Find where the given text appears and provide that cell's center as (X, Y) coordinate. 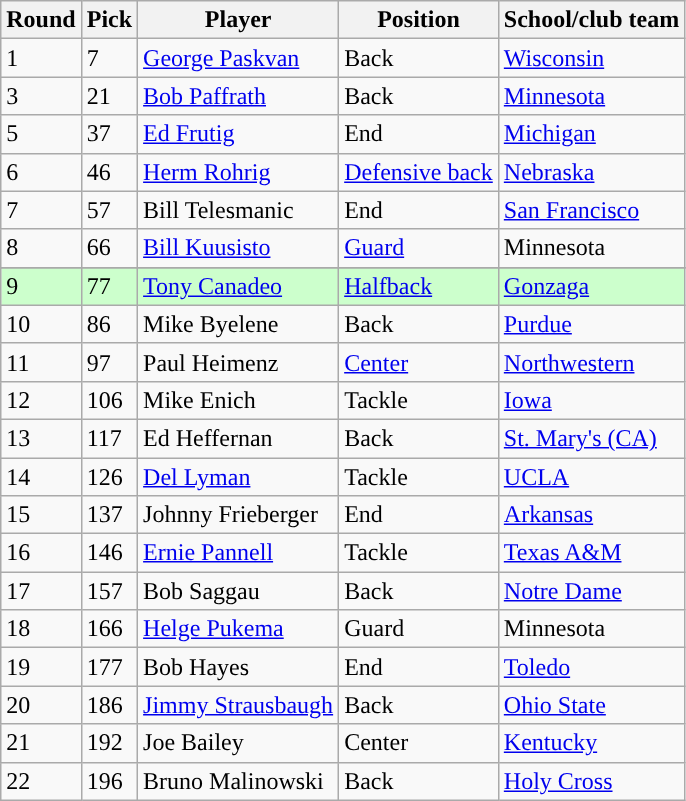
Ed Frutig (238, 134)
16 (41, 553)
117 (109, 438)
Herm Rohrig (238, 172)
Ernie Pannell (238, 553)
10 (41, 324)
Position (419, 20)
177 (109, 667)
Bob Hayes (238, 667)
St. Mary's (CA) (591, 438)
57 (109, 210)
Bruno Malinowski (238, 781)
Arkansas (591, 515)
Notre Dame (591, 591)
20 (41, 705)
Gonzaga (591, 286)
166 (109, 629)
Bob Paffrath (238, 96)
196 (109, 781)
Kentucky (591, 743)
George Paskvan (238, 58)
17 (41, 591)
22 (41, 781)
Joe Bailey (238, 743)
Tony Canadeo (238, 286)
37 (109, 134)
14 (41, 477)
6 (41, 172)
186 (109, 705)
Northwestern (591, 362)
146 (109, 553)
137 (109, 515)
Texas A&M (591, 553)
Jimmy Strausbaugh (238, 705)
Mike Byelene (238, 324)
Pick (109, 20)
126 (109, 477)
1 (41, 58)
Toledo (591, 667)
12 (41, 400)
UCLA (591, 477)
Halfback (419, 286)
Holy Cross (591, 781)
Ohio State (591, 705)
8 (41, 248)
Bill Telesmanic (238, 210)
Round (41, 20)
Player (238, 20)
Ed Heffernan (238, 438)
15 (41, 515)
San Francisco (591, 210)
106 (109, 400)
9 (41, 286)
Michigan (591, 134)
3 (41, 96)
13 (41, 438)
Iowa (591, 400)
19 (41, 667)
Wisconsin (591, 58)
11 (41, 362)
5 (41, 134)
Defensive back (419, 172)
192 (109, 743)
66 (109, 248)
Helge Pukema (238, 629)
Purdue (591, 324)
97 (109, 362)
Mike Enich (238, 400)
Bill Kuusisto (238, 248)
157 (109, 591)
Johnny Frieberger (238, 515)
School/club team (591, 20)
Del Lyman (238, 477)
Bob Saggau (238, 591)
86 (109, 324)
Nebraska (591, 172)
77 (109, 286)
Paul Heimenz (238, 362)
18 (41, 629)
46 (109, 172)
